Return [x, y] of the center of cell containing provided text 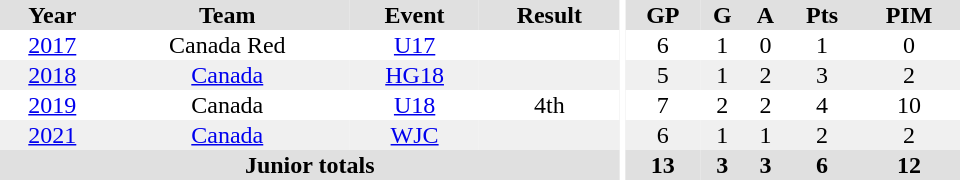
A [766, 15]
HG18 [414, 75]
Event [414, 15]
4th [549, 105]
GP [664, 15]
13 [664, 165]
4 [822, 105]
Year [52, 15]
7 [664, 105]
12 [909, 165]
10 [909, 105]
U17 [414, 45]
G [722, 15]
2019 [52, 105]
2021 [52, 135]
2018 [52, 75]
Junior totals [310, 165]
Canada Red [228, 45]
Pts [822, 15]
WJC [414, 135]
Team [228, 15]
U18 [414, 105]
5 [664, 75]
2017 [52, 45]
Result [549, 15]
PIM [909, 15]
